For the text-containing cell, return its midpoint in [x, y] coordinate format. 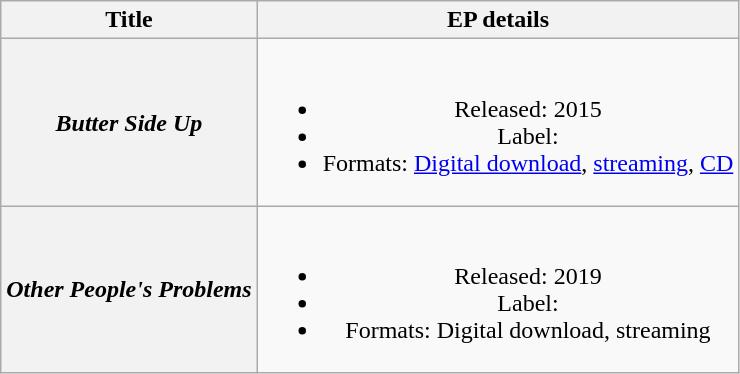
Released: 2019Label:Formats: Digital download, streaming [498, 290]
Title [129, 20]
Other People's Problems [129, 290]
EP details [498, 20]
Released: 2015Label:Formats: Digital download, streaming, CD [498, 122]
Butter Side Up [129, 122]
